Determine the (x, y) coordinate at the center of the cell enclosing the given text.  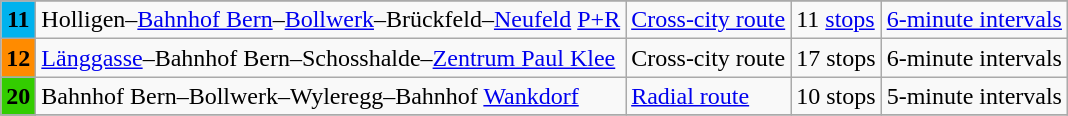
11 stops (836, 20)
5-minute intervals (974, 96)
Länggasse–Bahnhof Bern–Schosshalde–Zentrum Paul Klee (331, 58)
12 (18, 58)
11 (18, 20)
20 (18, 96)
Radial route (708, 96)
17 stops (836, 58)
Holligen–Bahnhof Bern–Bollwerk–Brückfeld–Neufeld P+R (331, 20)
10 stops (836, 96)
Bahnhof Bern–Bollwerk–Wyleregg–Bahnhof Wankdorf (331, 96)
